Locate the cell with the specified text and output its (x, y) center coordinate. 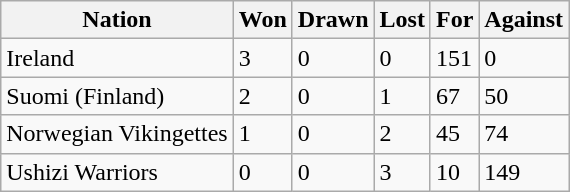
45 (454, 134)
Against (524, 20)
Lost (402, 20)
151 (454, 58)
Nation (117, 20)
74 (524, 134)
50 (524, 96)
Ushizi Warriors (117, 172)
Drawn (333, 20)
Won (262, 20)
67 (454, 96)
Norwegian Vikingettes (117, 134)
149 (524, 172)
Suomi (Finland) (117, 96)
For (454, 20)
Ireland (117, 58)
10 (454, 172)
